Pinpoint the cell where the given text exists, returning its (X, Y) midpoint coordinate. 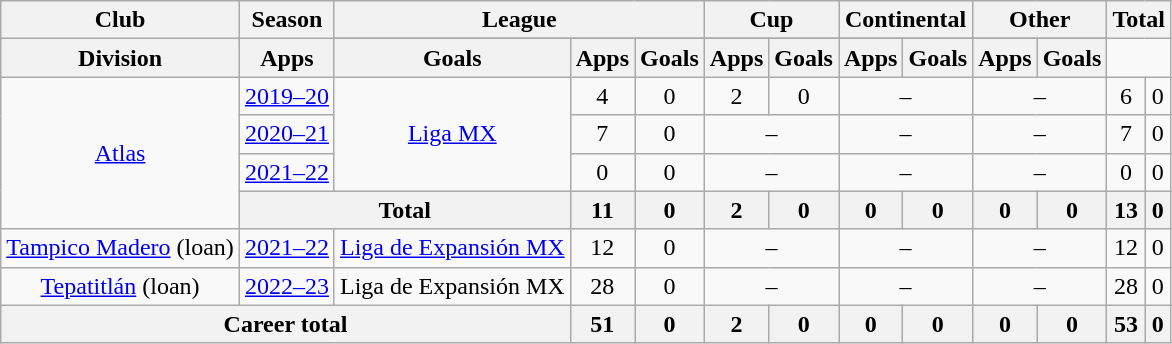
2019–20 (286, 96)
Career total (286, 324)
2022–23 (286, 286)
Tepatitlán (loan) (120, 286)
Cup (771, 20)
13 (1126, 210)
Division (120, 58)
League (519, 20)
Tampico Madero (loan) (120, 248)
Season (286, 20)
11 (602, 210)
6 (1126, 96)
4 (602, 96)
Atlas (120, 153)
Continental (905, 20)
53 (1126, 324)
Other (1040, 20)
2020–21 (286, 134)
Liga MX (452, 134)
51 (602, 324)
Club (120, 20)
